Capture the cell that displays the provided text and extract its [x, y] central coordinate. 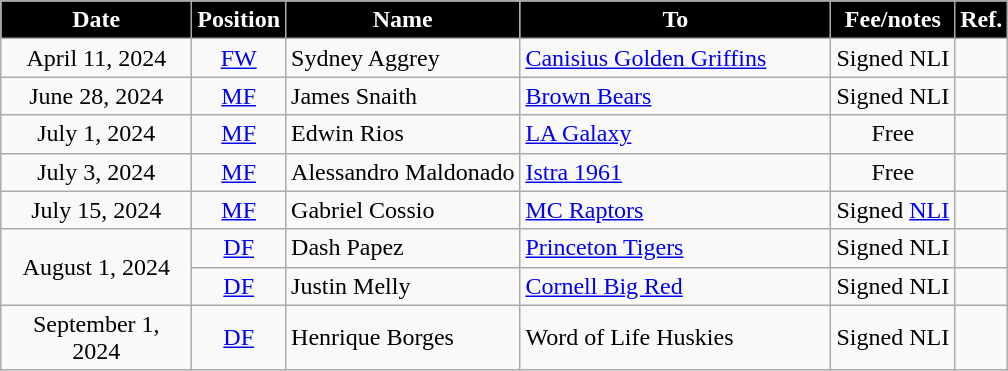
Sydney Aggrey [403, 58]
Cornell Big Red [676, 286]
Fee/notes [893, 20]
Dash Papez [403, 248]
LA Galaxy [676, 134]
September 1, 2024 [96, 338]
Princeton Tigers [676, 248]
Canisius Golden Griffins [676, 58]
To [676, 20]
Date [96, 20]
Word of Life Huskies [676, 338]
August 1, 2024 [96, 267]
Brown Bears [676, 96]
Ref. [982, 20]
Edwin Rios [403, 134]
Position [239, 20]
Justin Melly [403, 286]
James Snaith [403, 96]
Name [403, 20]
June 28, 2024 [96, 96]
MC Raptors [676, 210]
July 3, 2024 [96, 172]
July 1, 2024 [96, 134]
Henrique Borges [403, 338]
July 15, 2024 [96, 210]
Gabriel Cossio [403, 210]
Alessandro Maldonado [403, 172]
FW [239, 58]
April 11, 2024 [96, 58]
Istra 1961 [676, 172]
